Pinpoint the cell where the given text exists, returning its (X, Y) midpoint coordinate. 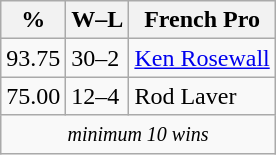
% (34, 20)
Ken Rosewall (202, 58)
W–L (98, 20)
30–2 (98, 58)
Rod Laver (202, 96)
French Pro (202, 20)
93.75 (34, 58)
12–4 (98, 96)
minimum 10 wins (138, 134)
75.00 (34, 96)
